Capture the cell that displays the provided text and extract its (X, Y) central coordinate. 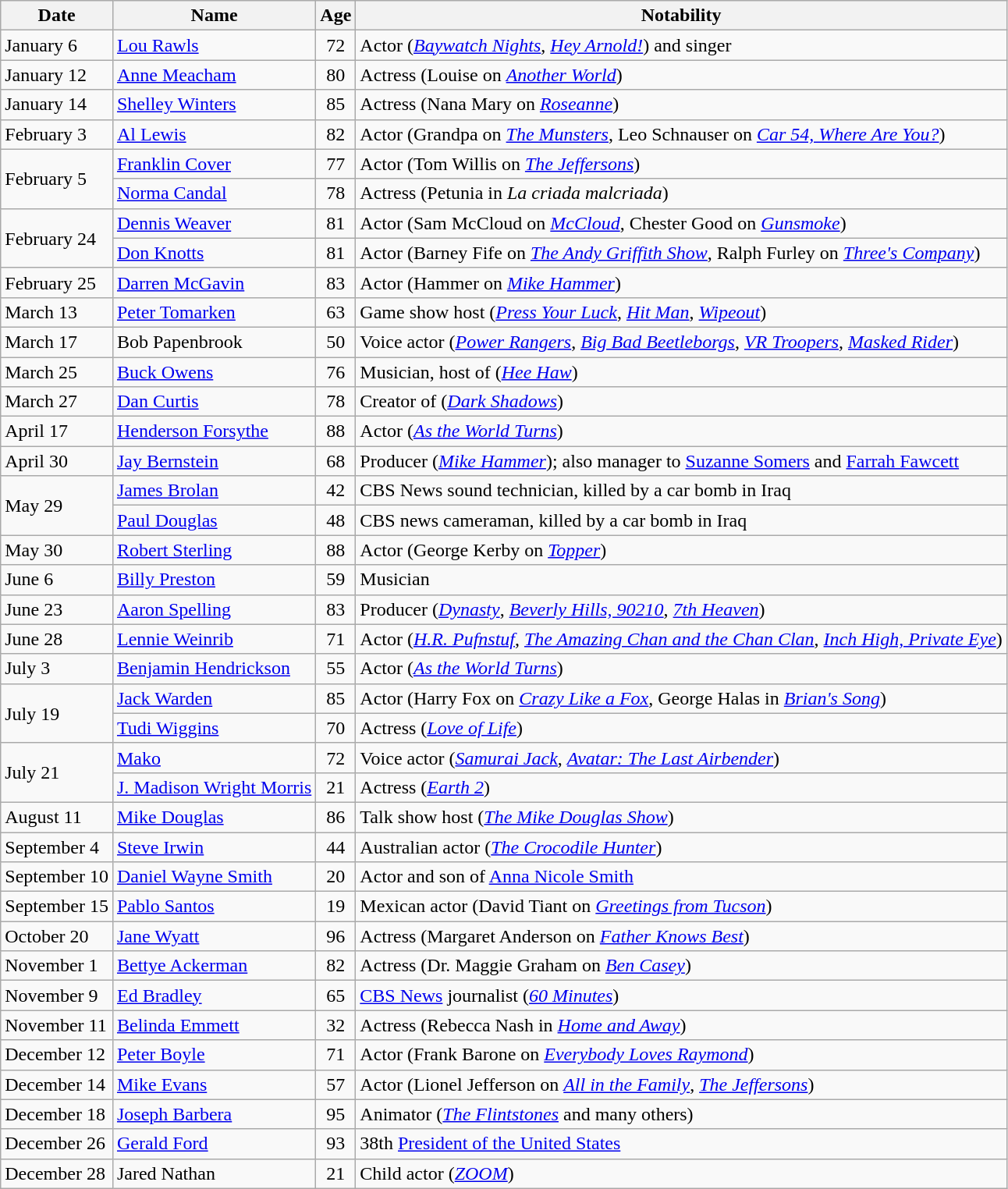
Jane Wyatt (214, 936)
93 (335, 1144)
December 18 (57, 1114)
January 14 (57, 105)
Pablo Santos (214, 907)
April 17 (57, 431)
September 15 (57, 907)
Voice actor (Power Rangers, Big Bad Beetleborgs, VR Troopers, Masked Rider) (682, 342)
Mexican actor (David Tiant on Greetings from Tucson) (682, 907)
Actor (Tom Willis on The Jeffersons) (682, 164)
February 3 (57, 134)
Norma Candal (214, 193)
95 (335, 1114)
Producer (Mike Hammer); also manager to Suzanne Somers and Farrah Fawcett (682, 461)
Gerald Ford (214, 1144)
77 (335, 164)
March 27 (57, 402)
68 (335, 461)
April 30 (57, 461)
Bettye Ackerman (214, 966)
32 (335, 1025)
Actor (Hammer on Mike Hammer) (682, 282)
Steve Irwin (214, 846)
Joseph Barbera (214, 1114)
Billy Preston (214, 580)
Actor and son of Anna Nicole Smith (682, 877)
December 14 (57, 1084)
November 11 (57, 1025)
September 10 (57, 877)
Franklin Cover (214, 164)
CBS News sound technician, killed by a car bomb in Iraq (682, 491)
44 (335, 846)
86 (335, 817)
Actress (Margaret Anderson on Father Knows Best) (682, 936)
Australian actor (The Crocodile Hunter) (682, 846)
Game show host (Press Your Luck, Hit Man, Wipeout) (682, 312)
December 12 (57, 1055)
Musician (682, 580)
Shelley Winters (214, 105)
Actor (Harry Fox on Crazy Like a Fox, George Halas in Brian's Song) (682, 698)
Dennis Weaver (214, 223)
Actor (George Kerby on Topper) (682, 550)
Actor (Frank Barone on Everybody Loves Raymond) (682, 1055)
July 3 (57, 669)
February 25 (57, 282)
February 24 (57, 238)
Paul Douglas (214, 520)
Belinda Emmett (214, 1025)
Actress (Petunia in La criada malcriada) (682, 193)
Don Knotts (214, 253)
Peter Boyle (214, 1055)
January 12 (57, 75)
Animator (The Flintstones and many others) (682, 1114)
Buck Owens (214, 372)
Lou Rawls (214, 45)
Actress (Nana Mary on Roseanne) (682, 105)
Producer (Dynasty, Beverly Hills, 90210, 7th Heaven) (682, 609)
Ed Bradley (214, 996)
Al Lewis (214, 134)
September 4 (57, 846)
Actor (Grandpa on The Munsters, Leo Schnauser on Car 54, Where Are You?) (682, 134)
Notability (682, 16)
Jared Nathan (214, 1173)
May 30 (57, 550)
July 19 (57, 713)
Darren McGavin (214, 282)
CBS news cameraman, killed by a car bomb in Iraq (682, 520)
November 1 (57, 966)
June 28 (57, 639)
Actress (Rebecca Nash in Home and Away) (682, 1025)
October 20 (57, 936)
J. Madison Wright Morris (214, 787)
Actor (H.R. Pufnstuf, The Amazing Chan and the Chan Clan, Inch High, Private Eye) (682, 639)
Peter Tomarken (214, 312)
July 21 (57, 772)
June 6 (57, 580)
Tudi Wiggins (214, 728)
Talk show host (The Mike Douglas Show) (682, 817)
80 (335, 75)
Jay Bernstein (214, 461)
96 (335, 936)
Name (214, 16)
Actor (Sam McCloud on McCloud, Chester Good on Gunsmoke) (682, 223)
50 (335, 342)
Actress (Earth 2) (682, 787)
Robert Sterling (214, 550)
November 9 (57, 996)
June 23 (57, 609)
Lennie Weinrib (214, 639)
March 13 (57, 312)
December 26 (57, 1144)
James Brolan (214, 491)
August 11 (57, 817)
February 5 (57, 179)
Jack Warden (214, 698)
Benjamin Hendrickson (214, 669)
Voice actor (Samurai Jack, Avatar: The Last Airbender) (682, 758)
Actress (Louise on Another World) (682, 75)
Date (57, 16)
Actor (Barney Fife on The Andy Griffith Show, Ralph Furley on Three's Company) (682, 253)
January 6 (57, 45)
55 (335, 669)
December 28 (57, 1173)
May 29 (57, 506)
Mike Evans (214, 1084)
Creator of (Dark Shadows) (682, 402)
76 (335, 372)
Henderson Forsythe (214, 431)
20 (335, 877)
42 (335, 491)
Actor (Baywatch Nights, Hey Arnold!) and singer (682, 45)
CBS News journalist (60 Minutes) (682, 996)
March 25 (57, 372)
March 17 (57, 342)
63 (335, 312)
70 (335, 728)
Age (335, 16)
Dan Curtis (214, 402)
Musician, host of (Hee Haw) (682, 372)
48 (335, 520)
Mike Douglas (214, 817)
65 (335, 996)
Mako (214, 758)
Actress (Love of Life) (682, 728)
Actress (Dr. Maggie Graham on Ben Casey) (682, 966)
Child actor (ZOOM) (682, 1173)
19 (335, 907)
Aaron Spelling (214, 609)
38th President of the United States (682, 1144)
Daniel Wayne Smith (214, 877)
Actor (Lionel Jefferson on All in the Family, The Jeffersons) (682, 1084)
Bob Papenbrook (214, 342)
57 (335, 1084)
Anne Meacham (214, 75)
59 (335, 580)
